Search for the cell housing the specified text and yield its (X, Y) center coordinate. 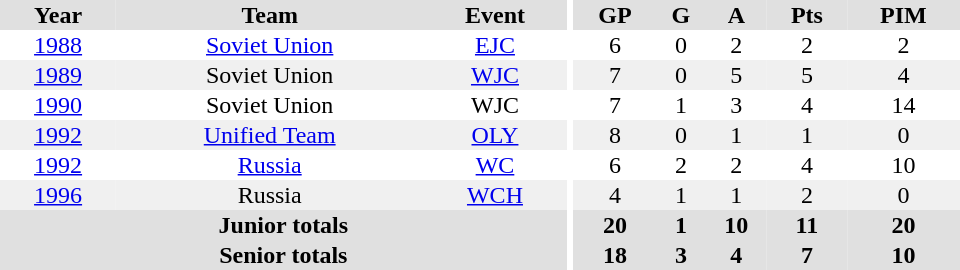
Senior totals (284, 255)
WCH (494, 195)
OLY (494, 135)
Unified Team (270, 135)
A (736, 15)
1989 (58, 75)
G (680, 15)
EJC (494, 45)
Team (270, 15)
Pts (807, 15)
11 (807, 225)
18 (616, 255)
1990 (58, 105)
WC (494, 165)
1988 (58, 45)
Event (494, 15)
8 (616, 135)
PIM (904, 15)
1996 (58, 195)
Year (58, 15)
GP (616, 15)
Junior totals (284, 225)
14 (904, 105)
